Output the [x, y] coordinate of the center of the cell containing the given text.  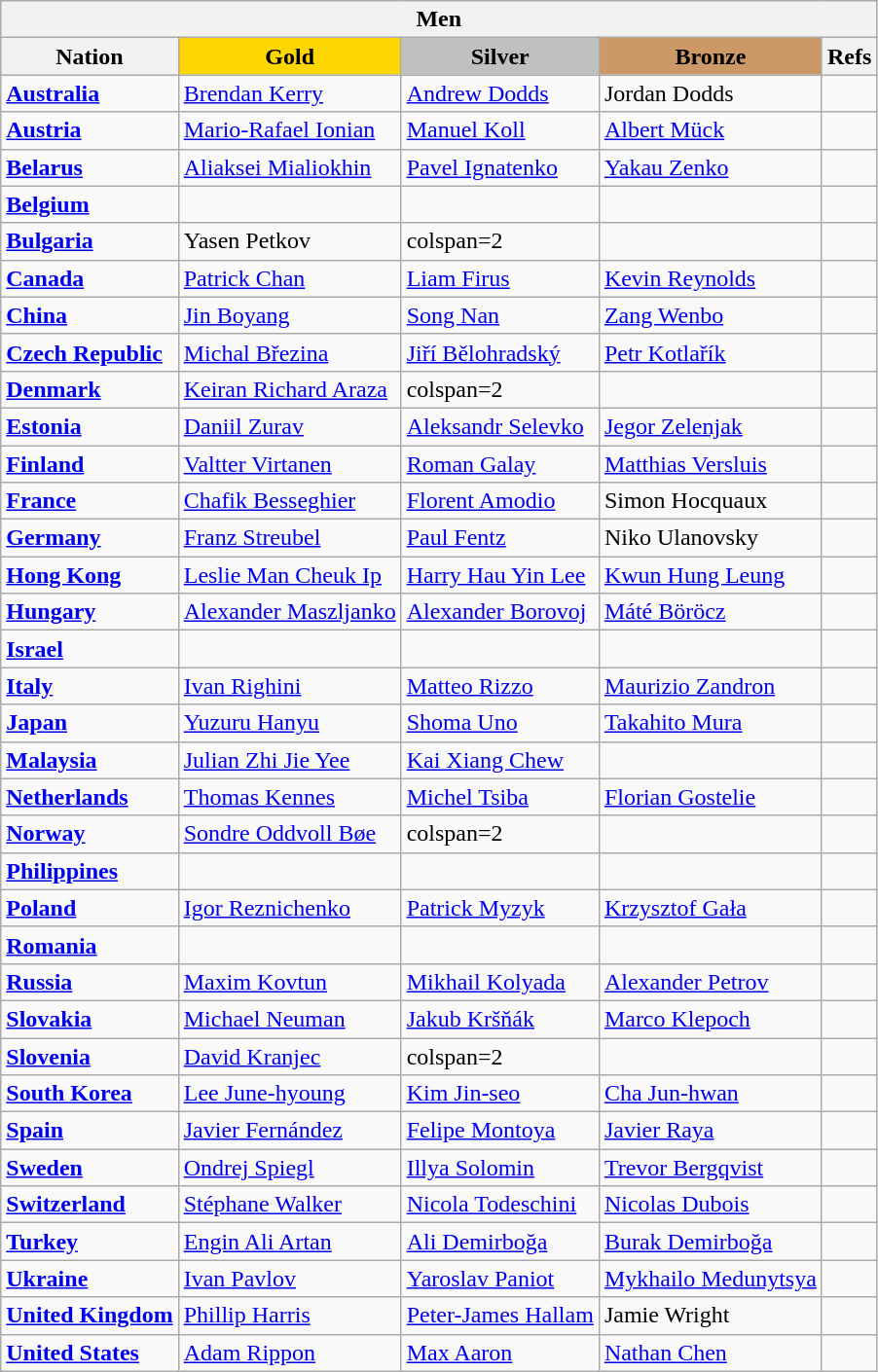
Australia [90, 93]
Javier Raya [711, 1131]
Israel [90, 649]
Jegor Zelenjak [711, 426]
Mario-Rafael Ionian [290, 130]
Bronze [711, 56]
Florent Amodio [500, 501]
Nathan Chen [711, 1353]
Cha Jun-hwan [711, 1094]
Trevor Bergqvist [711, 1168]
Canada [90, 278]
Nicolas Dubois [711, 1205]
Felipe Montoya [500, 1131]
Manuel Koll [500, 130]
Malaysia [90, 760]
Kim Jin-seo [500, 1094]
Ondrej Spiegl [290, 1168]
Slovakia [90, 1019]
Lee June-hyoung [290, 1094]
Stéphane Walker [290, 1205]
Leslie Man Cheuk Ip [290, 575]
Men [439, 19]
Alexander Maszljanko [290, 612]
Switzerland [90, 1205]
Peter-James Hallam [500, 1316]
Aleksandr Selevko [500, 426]
Jiří Bělohradský [500, 352]
Krzysztof Gała [711, 908]
Harry Hau Yin Lee [500, 575]
Michael Neuman [290, 1019]
Mikhail Kolyada [500, 982]
Alexander Borovoj [500, 612]
Marco Klepoch [711, 1019]
Patrick Chan [290, 278]
Ivan Pavlov [290, 1279]
Nation [90, 56]
Roman Galay [500, 464]
Alexander Petrov [711, 982]
Spain [90, 1131]
Sweden [90, 1168]
Japan [90, 723]
Jakub Kršňák [500, 1019]
France [90, 501]
Burak Demirboğa [711, 1242]
Yaroslav Paniot [500, 1279]
Valtter Virtanen [290, 464]
Austria [90, 130]
Pavel Ignatenko [500, 167]
Maurizio Zandron [711, 686]
Estonia [90, 426]
Igor Reznichenko [290, 908]
Gold [290, 56]
South Korea [90, 1094]
Russia [90, 982]
Michal Březina [290, 352]
Song Nan [500, 315]
Kwun Hung Leung [711, 575]
Illya Solomin [500, 1168]
Jamie Wright [711, 1316]
Patrick Myzyk [500, 908]
Kevin Reynolds [711, 278]
Belgium [90, 204]
Ivan Righini [290, 686]
Maxim Kovtun [290, 982]
Jordan Dodds [711, 93]
Michel Tsiba [500, 797]
United Kingdom [90, 1316]
Kai Xiang Chew [500, 760]
Czech Republic [90, 352]
Thomas Kennes [290, 797]
Florian Gostelie [711, 797]
Javier Fernández [290, 1131]
Italy [90, 686]
Julian Zhi Jie Yee [290, 760]
Keiran Richard Araza [290, 389]
Netherlands [90, 797]
Jin Boyang [290, 315]
Norway [90, 834]
Andrew Dodds [500, 93]
Engin Ali Artan [290, 1242]
Mykhailo Medunytsya [711, 1279]
Albert Mück [711, 130]
Slovenia [90, 1056]
Máté Böröcz [711, 612]
Aliaksei Mialiokhin [290, 167]
Petr Kotlařík [711, 352]
Niko Ulanovsky [711, 538]
Sondre Oddvoll Bøe [290, 834]
United States [90, 1353]
Shoma Uno [500, 723]
Max Aaron [500, 1353]
David Kranjec [290, 1056]
Belarus [90, 167]
Matthias Versluis [711, 464]
Daniil Zurav [290, 426]
Yuzuru Hanyu [290, 723]
Hungary [90, 612]
Refs [849, 56]
Philippines [90, 871]
Takahito Mura [711, 723]
Romania [90, 945]
Bulgaria [90, 241]
Germany [90, 538]
Phillip Harris [290, 1316]
Brendan Kerry [290, 93]
Paul Fentz [500, 538]
Adam Rippon [290, 1353]
Yasen Petkov [290, 241]
Nicola Todeschini [500, 1205]
Hong Kong [90, 575]
Yakau Zenko [711, 167]
Matteo Rizzo [500, 686]
Turkey [90, 1242]
Ukraine [90, 1279]
Liam Firus [500, 278]
Ali Demirboğa [500, 1242]
Denmark [90, 389]
Silver [500, 56]
China [90, 315]
Zang Wenbo [711, 315]
Chafik Besseghier [290, 501]
Simon Hocquaux [711, 501]
Franz Streubel [290, 538]
Poland [90, 908]
Finland [90, 464]
